Detect which cell encompasses the target text, then output its [X, Y] center coordinate. 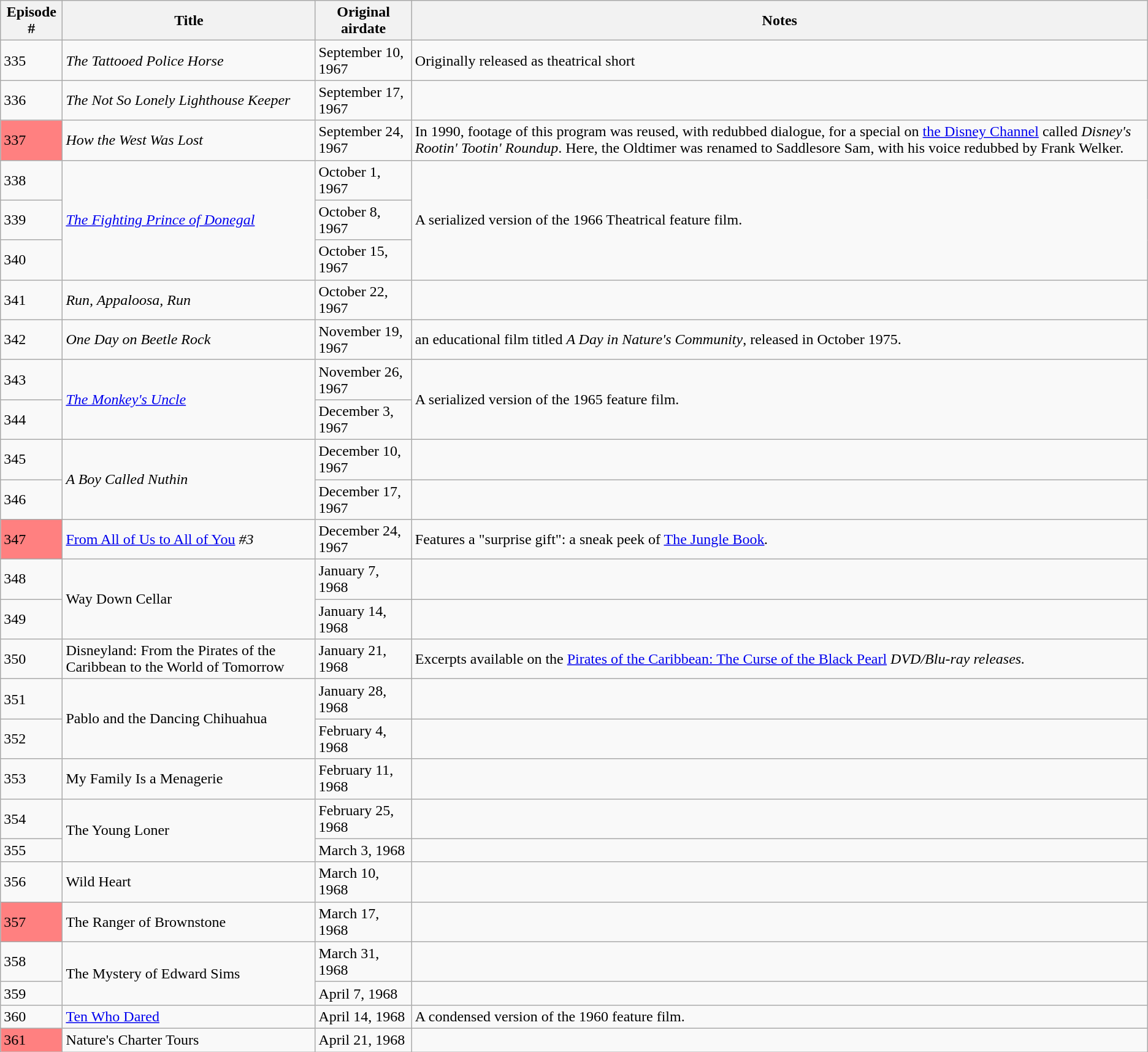
January 28, 1968 [363, 699]
357 [32, 921]
336 [32, 101]
April 14, 1968 [363, 1016]
January 7, 1968 [363, 579]
One Day on Beetle Rock [189, 340]
Title [189, 21]
Pablo and the Dancing Chihuahua [189, 719]
355 [32, 850]
March 3, 1968 [363, 850]
356 [32, 882]
The Fighting Prince of Donegal [189, 220]
Notes [779, 21]
343 [32, 379]
353 [32, 779]
The Not So Lonely Lighthouse Keeper [189, 101]
349 [32, 620]
March 31, 1968 [363, 962]
Run, Appaloosa, Run [189, 299]
December 10, 1967 [363, 459]
March 17, 1968 [363, 921]
The Young Loner [189, 831]
The Ranger of Brownstone [189, 921]
338 [32, 180]
Disneyland: From the Pirates of the Caribbean to the World of Tomorrow [189, 659]
A Boy Called Nuthin [189, 479]
A condensed version of the 1960 feature film. [779, 1016]
359 [32, 993]
How the West Was Lost [189, 140]
361 [32, 1040]
November 26, 1967 [363, 379]
September 24, 1967 [363, 140]
an educational film titled A Day in Nature's Community, released in October 1975. [779, 340]
Way Down Cellar [189, 599]
April 7, 1968 [363, 993]
345 [32, 459]
A serialized version of the 1966 Theatrical feature film. [779, 220]
Ten Who Dared [189, 1016]
February 11, 1968 [363, 779]
October 22, 1967 [363, 299]
350 [32, 659]
360 [32, 1016]
December 24, 1967 [363, 540]
October 1, 1967 [363, 180]
Wild Heart [189, 882]
My Family Is a Menagerie [189, 779]
October 8, 1967 [363, 220]
347 [32, 540]
348 [32, 579]
335 [32, 60]
December 17, 1967 [363, 499]
346 [32, 499]
344 [32, 420]
The Monkey's Uncle [189, 399]
September 17, 1967 [363, 101]
March 10, 1968 [363, 882]
352 [32, 739]
Nature's Charter Tours [189, 1040]
January 14, 1968 [363, 620]
351 [32, 699]
November 19, 1967 [363, 340]
Episode # [32, 21]
358 [32, 962]
341 [32, 299]
The Tattooed Police Horse [189, 60]
October 15, 1967 [363, 260]
February 4, 1968 [363, 739]
340 [32, 260]
Features a "surprise gift": a sneak peek of The Jungle Book. [779, 540]
342 [32, 340]
April 21, 1968 [363, 1040]
354 [32, 818]
From All of Us to All of You #3 [189, 540]
September 10, 1967 [363, 60]
Excerpts available on the Pirates of the Caribbean: The Curse of the Black Pearl DVD/Blu-ray releases. [779, 659]
Originally released as theatrical short [779, 60]
January 21, 1968 [363, 659]
337 [32, 140]
Original airdate [363, 21]
A serialized version of the 1965 feature film. [779, 399]
The Mystery of Edward Sims [189, 973]
339 [32, 220]
December 3, 1967 [363, 420]
February 25, 1968 [363, 818]
